Output the [X, Y] coordinate of the center of the cell containing the given text.  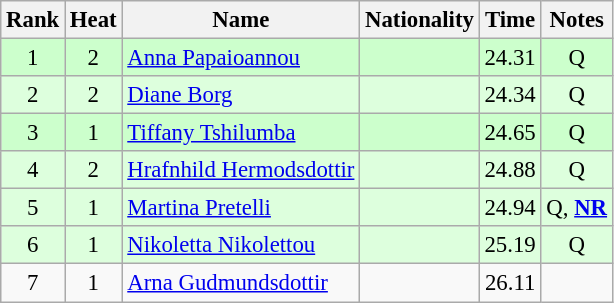
Notes [576, 20]
Nationality [420, 20]
24.65 [510, 133]
24.34 [510, 95]
26.11 [510, 283]
24.94 [510, 208]
Anna Papaioannou [241, 58]
Martina Pretelli [241, 208]
3 [33, 133]
Arna Gudmundsdottir [241, 283]
Rank [33, 20]
4 [33, 170]
5 [33, 208]
7 [33, 283]
Diane Borg [241, 95]
24.88 [510, 170]
24.31 [510, 58]
Nikoletta Nikolettou [241, 245]
Heat [94, 20]
Hrafnhild Hermodsdottir [241, 170]
25.19 [510, 245]
Time [510, 20]
6 [33, 245]
Name [241, 20]
Q, NR [576, 208]
Tiffany Tshilumba [241, 133]
